Find where the given text appears and provide that cell's center as [X, Y] coordinate. 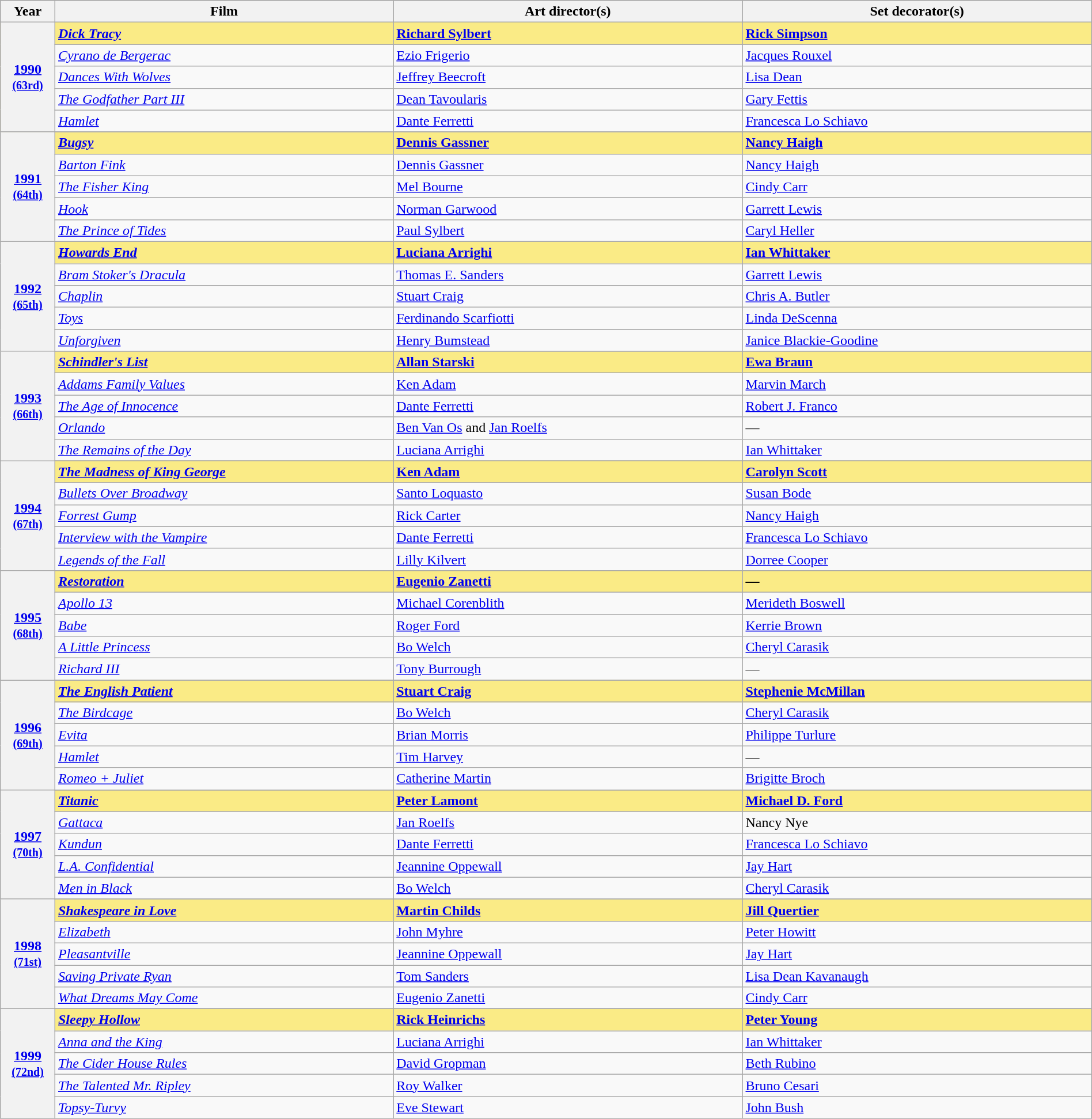
Set decorator(s) [917, 12]
Unforgiven [223, 340]
1990(63rd) [28, 77]
Robert J. Franco [917, 406]
The Prince of Tides [223, 230]
Philippe Turlure [917, 735]
Jill Quertier [917, 910]
Romeo + Juliet [223, 779]
Year [28, 12]
Saving Private Ryan [223, 976]
What Dreams May Come [223, 998]
1997(70th) [28, 844]
Linda DeScenna [917, 318]
The Godfather Part III [223, 99]
The Age of Innocence [223, 406]
Interview with the Vampire [223, 537]
Bram Stoker's Dracula [223, 275]
The Remains of the Day [223, 450]
Kundun [223, 844]
Film [223, 12]
Men in Black [223, 888]
Kerrie Brown [917, 625]
Titanic [223, 801]
L.A. Confidential [223, 866]
Tom Sanders [568, 976]
Norman Garwood [568, 208]
Schindler's List [223, 362]
Jacques Rouxel [917, 55]
Michael D. Ford [917, 801]
Peter Young [917, 1020]
Cyrano de Bergerac [223, 55]
Dances With Wolves [223, 77]
1993(66th) [28, 406]
Bruno Cesari [917, 1086]
Anna and the King [223, 1042]
Pleasantville [223, 954]
Apollo 13 [223, 603]
Henry Bumstead [568, 340]
Mel Bourne [568, 187]
John Bush [917, 1107]
Sleepy Hollow [223, 1020]
Allan Starski [568, 362]
Nancy Nye [917, 822]
Dick Tracy [223, 33]
Janice Blackie-Goodine [917, 340]
Ben Van Os and Jan Roelfs [568, 428]
Dean Tavoularis [568, 99]
Merideth Boswell [917, 603]
1992(65th) [28, 296]
1994(67th) [28, 515]
Lilly Kilvert [568, 559]
Beth Rubino [917, 1064]
Topsy-Turvy [223, 1107]
Art director(s) [568, 12]
The Talented Mr. Ripley [223, 1086]
Rick Heinrichs [568, 1020]
Tony Burrough [568, 669]
Richard Sylbert [568, 33]
Ewa Braun [917, 362]
Evita [223, 735]
Chaplin [223, 297]
Gattaca [223, 822]
1999(72nd) [28, 1064]
Lisa Dean Kavanaugh [917, 976]
Brigitte Broch [917, 779]
A Little Princess [223, 647]
Susan Bode [917, 494]
1998(71st) [28, 954]
Bullets Over Broadway [223, 494]
Rick Simpson [917, 33]
Jan Roelfs [568, 822]
Roger Ford [568, 625]
Stephenie McMillan [917, 691]
Toys [223, 318]
Babe [223, 625]
Thomas E. Sanders [568, 275]
Hook [223, 208]
Jeffrey Beecroft [568, 77]
The English Patient [223, 691]
Richard III [223, 669]
The Fisher King [223, 187]
Catherine Martin [568, 779]
The Birdcage [223, 713]
Dorree Cooper [917, 559]
The Madness of King George [223, 472]
David Gropman [568, 1064]
Michael Corenblith [568, 603]
Orlando [223, 428]
Eve Stewart [568, 1107]
Rick Carter [568, 515]
Forrest Gump [223, 515]
Paul Sylbert [568, 230]
1995(68th) [28, 625]
Chris A. Butler [917, 297]
Lisa Dean [917, 77]
The Cider House Rules [223, 1064]
Barton Fink [223, 165]
Restoration [223, 581]
Bugsy [223, 143]
Tim Harvey [568, 757]
Elizabeth [223, 932]
Marvin March [917, 384]
Martin Childs [568, 910]
Roy Walker [568, 1086]
Peter Howitt [917, 932]
Carolyn Scott [917, 472]
John Myhre [568, 932]
Brian Morris [568, 735]
Santo Loquasto [568, 494]
Caryl Heller [917, 230]
Ferdinando Scarfiotti [568, 318]
1996(69th) [28, 735]
Legends of the Fall [223, 559]
Shakespeare in Love [223, 910]
Peter Lamont [568, 801]
1991(64th) [28, 187]
Addams Family Values [223, 384]
Gary Fettis [917, 99]
Howards End [223, 252]
Ezio Frigerio [568, 55]
